From the cell containing the given text, extract its center point as [x, y] coordinate. 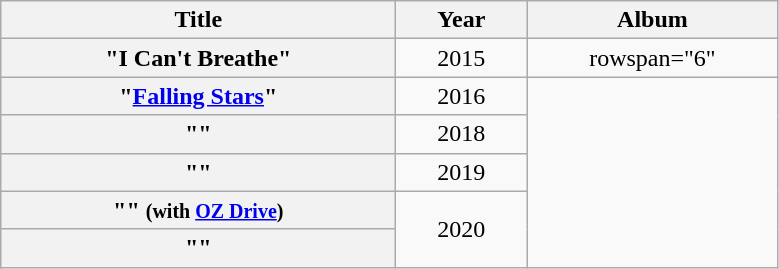
Year [462, 20]
Title [198, 20]
2020 [462, 229]
2015 [462, 58]
"Falling Stars" [198, 96]
2019 [462, 172]
2016 [462, 96]
rowspan="6" [652, 58]
Album [652, 20]
"I Can't Breathe" [198, 58]
2018 [462, 134]
"" (with OZ Drive) [198, 210]
